Extract the (X, Y) coordinate from the center of the cell holding the provided text.  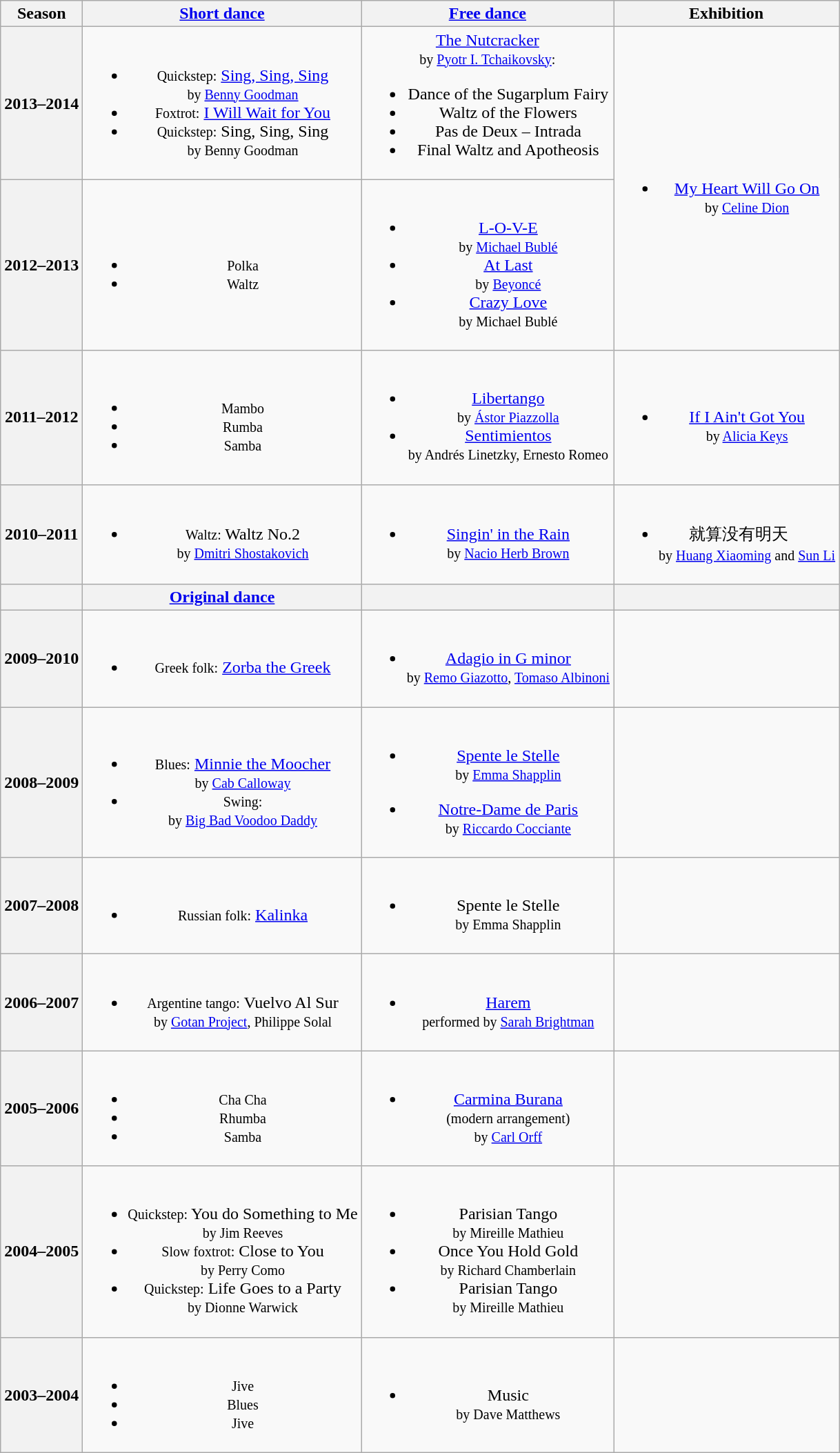
2008–2009 (41, 782)
2009–2010 (41, 659)
MamboRumbaSamba (222, 417)
Original dance (222, 597)
If I Ain't Got You by Alicia Keys (727, 417)
Russian folk: Kalinka (222, 906)
2003–2004 (41, 1395)
Season (41, 14)
Adagio in G minor by Remo Giazotto, Tomaso Albinoni (487, 659)
Carmina Burana (modern arrangement) by Carl Orff (487, 1108)
The Nutcracker by Pyotr I. Tchaikovsky: Dance of the Sugarplum FairyWaltz of the FlowersPas de Deux – IntradaFinal Waltz and Apotheosis (487, 103)
PolkaWaltz (222, 265)
Quickstep: Sing, Sing, Sing by Benny Goodman Foxtrot: I Will Wait for YouQuickstep: Sing, Sing, Sing by Benny Goodman (222, 103)
2010–2011 (41, 534)
Quickstep: You do Something to Me by Jim Reeves Slow foxtrot: Close to You by Perry Como Quickstep: Life Goes to a Party by Dionne Warwick (222, 1252)
Free dance (487, 14)
2006–2007 (41, 1002)
L-O-V-E by Michael Bublé At Last by Beyoncé Crazy Love by Michael Bublé (487, 265)
Cha ChaRhumbaSamba (222, 1108)
Music by Dave Matthews (487, 1395)
Singin' in the Rain by Nacio Herb Brown (487, 534)
Short dance (222, 14)
Blues: Minnie the Moocher by Cab Calloway Swing: by Big Bad Voodoo Daddy (222, 782)
Harem performed by Sarah Brightman (487, 1002)
Libertango by Ástor Piazzolla Sentimientos by Andrés Linetzky, Ernesto Romeo (487, 417)
2011–2012 (41, 417)
My Heart Will Go On by Celine Dion (727, 189)
就算没有明天 by Huang Xiaoming and Sun Li (727, 534)
JiveBluesJive (222, 1395)
2013–2014 (41, 103)
2007–2008 (41, 906)
Exhibition (727, 14)
Argentine tango: Vuelvo Al Sur by Gotan Project, Philippe Solal (222, 1002)
2012–2013 (41, 265)
2005–2006 (41, 1108)
Spente le Stelle by Emma Shapplin Notre-Dame de Paris by Riccardo Cocciante (487, 782)
Greek folk: Zorba the Greek (222, 659)
Waltz: Waltz No.2 by Dmitri Shostakovich (222, 534)
Spente le Stelle by Emma Shapplin (487, 906)
Parisian Tango by Mireille Mathieu Once You Hold Gold by Richard Chamberlain Parisian Tango by Mireille Mathieu (487, 1252)
2004–2005 (41, 1252)
